From the cell containing the given text, extract its center point as (X, Y) coordinate. 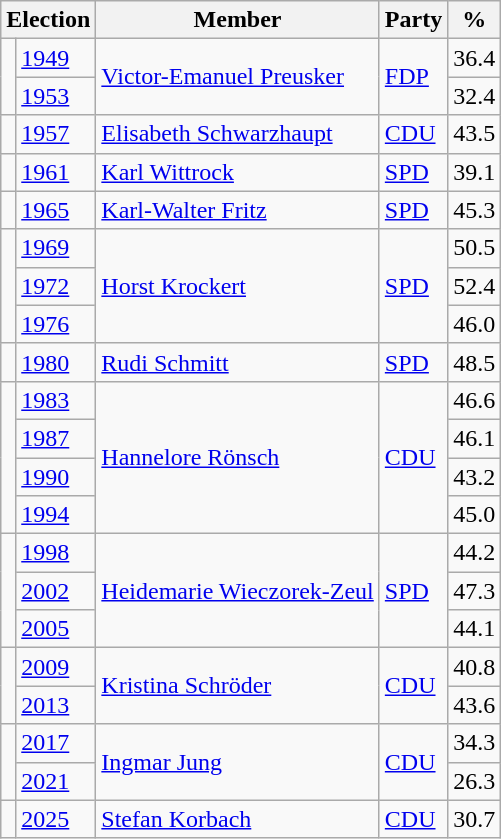
Heidemarie Wieczorek-Zeul (238, 591)
1961 (56, 172)
46.0 (474, 324)
1965 (56, 210)
48.5 (474, 362)
43.5 (474, 134)
1980 (56, 362)
Election (48, 20)
1949 (56, 58)
2017 (56, 743)
46.6 (474, 400)
2005 (56, 629)
40.8 (474, 667)
43.6 (474, 705)
46.1 (474, 438)
Horst Krockert (238, 286)
1990 (56, 477)
44.2 (474, 553)
44.1 (474, 629)
Karl Wittrock (238, 172)
Rudi Schmitt (238, 362)
2021 (56, 781)
Karl-Walter Fritz (238, 210)
36.4 (474, 58)
% (474, 20)
1994 (56, 515)
Kristina Schröder (238, 686)
26.3 (474, 781)
FDP (413, 77)
1953 (56, 96)
1987 (56, 438)
45.0 (474, 515)
Victor-Emanuel Preusker (238, 77)
1983 (56, 400)
32.4 (474, 96)
1969 (56, 248)
1976 (56, 324)
1972 (56, 286)
45.3 (474, 210)
2009 (56, 667)
39.1 (474, 172)
2025 (56, 819)
2002 (56, 591)
47.3 (474, 591)
43.2 (474, 477)
1957 (56, 134)
1998 (56, 553)
30.7 (474, 819)
52.4 (474, 286)
Stefan Korbach (238, 819)
50.5 (474, 248)
Party (413, 20)
Hannelore Rönsch (238, 457)
Ingmar Jung (238, 762)
2013 (56, 705)
Elisabeth Schwarzhaupt (238, 134)
Member (238, 20)
34.3 (474, 743)
